Provide the (X, Y) coordinate of the cell's center where the given text is located.  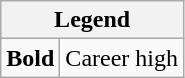
Career high (122, 58)
Bold (30, 58)
Legend (92, 20)
